Provide the [X, Y] coordinate of the cell's center where the given text is located.  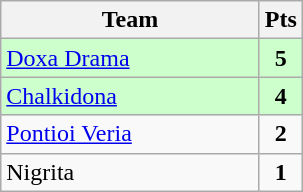
Pontioi Veria [130, 134]
2 [280, 134]
Team [130, 20]
5 [280, 58]
1 [280, 172]
4 [280, 96]
Doxa Drama [130, 58]
Pts [280, 20]
Nigrita [130, 172]
Chalkidona [130, 96]
